Identify which cell holds the provided text, then report its (x, y) central coordinate. 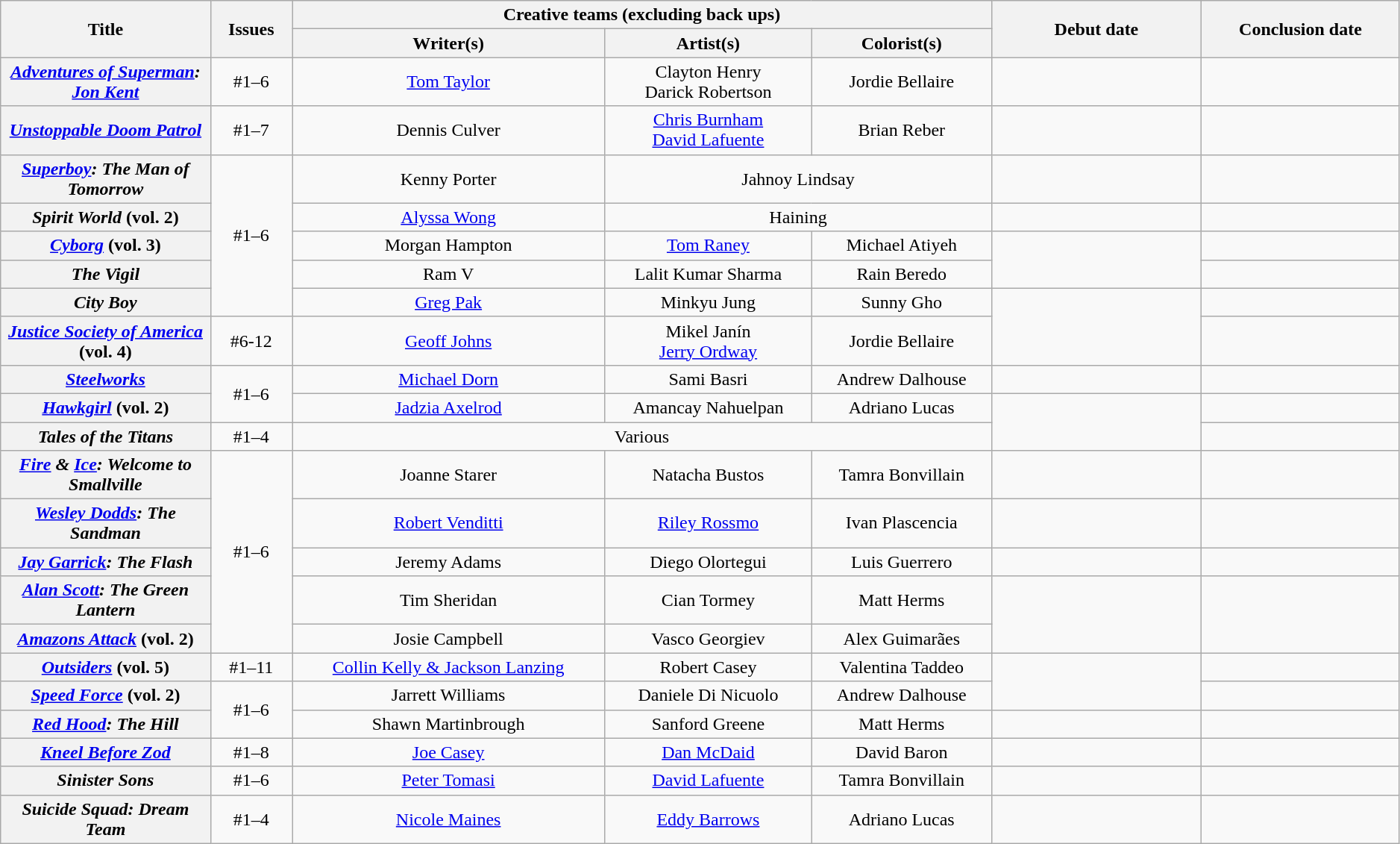
Colorist(s) (901, 43)
#1–7 (251, 130)
Jarrett Williams (449, 695)
Valentina Taddeo (901, 667)
Jahnoy Lindsay (798, 179)
Sanford Greene (709, 724)
Ivan Plascencia (901, 524)
Creative teams (excluding back ups) (642, 15)
Robert Venditti (449, 524)
Clayton HenryDarick Robertson (709, 82)
Geoff Johns (449, 340)
Sunny Gho (901, 302)
Nicole Maines (449, 819)
Joanne Starer (449, 475)
The Vigil (106, 274)
Debut date (1096, 29)
Peter Tomasi (449, 781)
Vasco Georgiev (709, 639)
Daniele Di Nicuolo (709, 695)
Writer(s) (449, 43)
Minkyu Jung (709, 302)
Mikel JanínJerry Ordway (709, 340)
Rain Beredo (901, 274)
Adventures of Superman: Jon Kent (106, 82)
Josie Campbell (449, 639)
Luis Guerrero (901, 562)
Collin Kelly & Jackson Lanzing (449, 667)
Alex Guimarães (901, 639)
Unstoppable Doom Patrol (106, 130)
Michael Atiyeh (901, 246)
Tom Taylor (449, 82)
Kneel Before Zod (106, 752)
#1–11 (251, 667)
Hawkgirl (vol. 2) (106, 407)
Spirit World (vol. 2) (106, 217)
Conclusion date (1301, 29)
Artist(s) (709, 43)
#6-12 (251, 340)
Amancay Nahuelpan (709, 407)
Issues (251, 29)
Brian Reber (901, 130)
Sinister Sons (106, 781)
Dan McDaid (709, 752)
Title (106, 29)
Michael Dorn (449, 379)
Cyborg (vol. 3) (106, 246)
Ram V (449, 274)
Outsiders (vol. 5) (106, 667)
Various (642, 437)
Diego Olortegui (709, 562)
Justice Society of America (vol. 4) (106, 340)
David Baron (901, 752)
Shawn Martinbrough (449, 724)
Cian Tormey (709, 600)
Jadzia Axelrod (449, 407)
Dennis Culver (449, 130)
Chris BurnhamDavid Lafuente (709, 130)
Wesley Dodds: The Sandman (106, 524)
Amazons Attack (vol. 2) (106, 639)
Joe Casey (449, 752)
Red Hood: The Hill (106, 724)
David Lafuente (709, 781)
Robert Casey (709, 667)
Sami Basri (709, 379)
Tom Raney (709, 246)
Kenny Porter (449, 179)
Riley Rossmo (709, 524)
Tim Sheridan (449, 600)
Superboy: The Man of Tomorrow (106, 179)
Speed Force (vol. 2) (106, 695)
Suicide Squad: Dream Team (106, 819)
Steelworks (106, 379)
City Boy (106, 302)
Lalit Kumar Sharma (709, 274)
Jeremy Adams (449, 562)
Eddy Barrows (709, 819)
Jay Garrick: The Flash (106, 562)
Natacha Bustos (709, 475)
#1–8 (251, 752)
Alyssa Wong (449, 217)
Morgan Hampton (449, 246)
Fire & Ice: Welcome to Smallville (106, 475)
Alan Scott: The Green Lantern (106, 600)
Haining (798, 217)
Tales of the Titans (106, 437)
Greg Pak (449, 302)
